From the cell containing the given text, extract its center point as [x, y] coordinate. 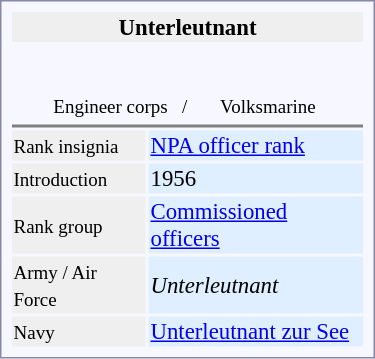
Rank insignia [79, 145]
Unterleutnant zur See [256, 331]
Army / Air Force [79, 284]
NPA officer rank [256, 145]
Commissioned officers [256, 224]
1956 [256, 179]
Navy [79, 331]
Rank group [79, 224]
Introduction [79, 179]
